Detect which cell encompasses the target text, then output its (x, y) center coordinate. 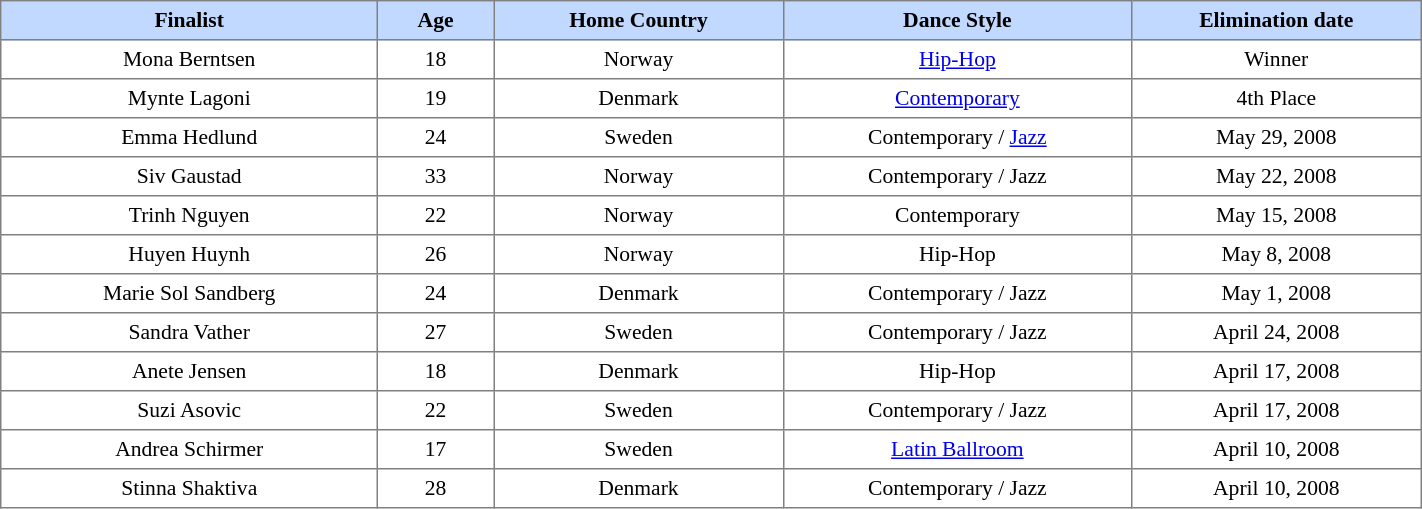
May 1, 2008 (1276, 294)
May 29, 2008 (1276, 138)
Andrea Schirmer (190, 450)
Sandra Vather (190, 332)
Suzi Asovic (190, 410)
Latin Ballroom (957, 450)
4th Place (1276, 98)
27 (436, 332)
Winner (1276, 60)
Mona Berntsen (190, 60)
May 15, 2008 (1276, 216)
Emma Hedlund (190, 138)
19 (436, 98)
28 (436, 488)
May 22, 2008 (1276, 176)
Home Country (639, 20)
Siv Gaustad (190, 176)
Huyen Huynh (190, 254)
Trinh Nguyen (190, 216)
26 (436, 254)
May 8, 2008 (1276, 254)
Marie Sol Sandberg (190, 294)
Anete Jensen (190, 372)
33 (436, 176)
April 24, 2008 (1276, 332)
Age (436, 20)
Finalist (190, 20)
Stinna Shaktiva (190, 488)
Elimination date (1276, 20)
Mynte Lagoni (190, 98)
Dance Style (957, 20)
17 (436, 450)
